Provide the [x, y] coordinate of the cell's center where the given text is located.  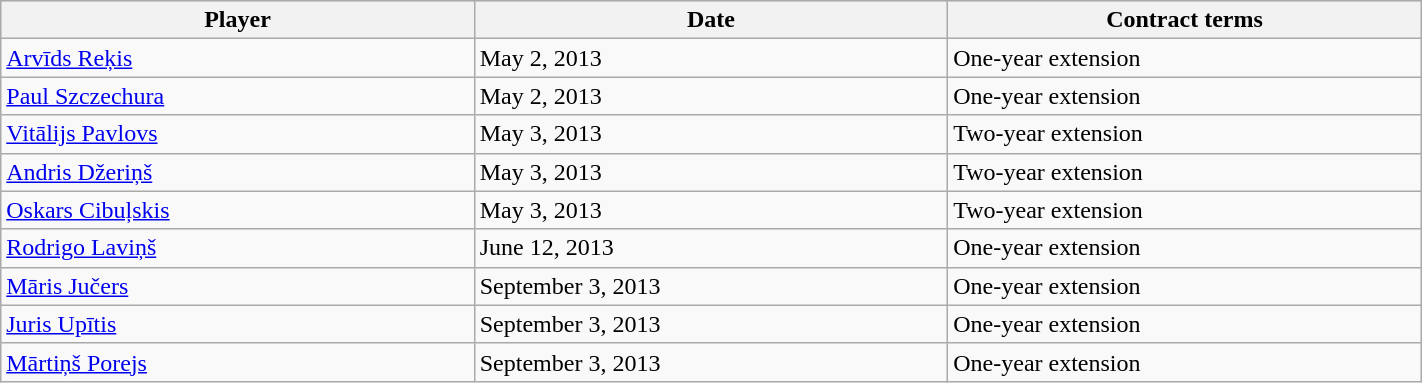
Andris Džeriņš [238, 172]
Contract terms [1185, 20]
Date [710, 20]
Paul Szczechura [238, 96]
Rodrigo Laviņš [238, 248]
Oskars Cibuļskis [238, 210]
Arvīds Reķis [238, 58]
Vitālijs Pavlovs [238, 134]
Player [238, 20]
Juris Upītis [238, 324]
Mārtiņš Porejs [238, 362]
Māris Jučers [238, 286]
June 12, 2013 [710, 248]
